Return the [X, Y] coordinate for the center point of the cell that contains the specified text.  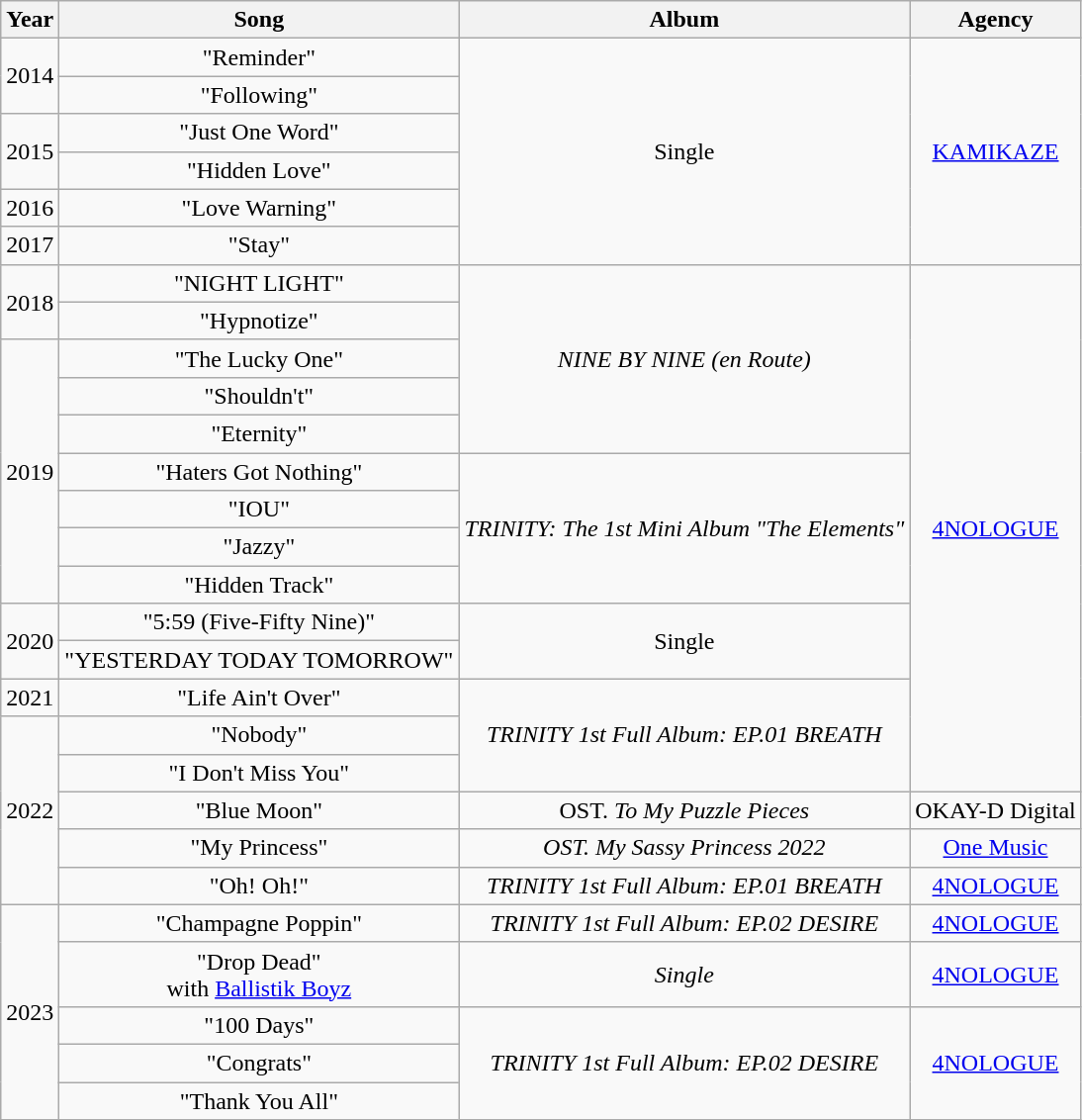
Song [259, 20]
"NIGHT LIGHT" [259, 283]
"Eternity" [259, 433]
"YESTERDAY TODAY TOMORROW" [259, 660]
"Congrats" [259, 1063]
"Haters Got Nothing" [259, 472]
2019 [30, 471]
"Nobody" [259, 735]
OST. My Sassy Princess 2022 [684, 848]
"Life Ain't Over" [259, 698]
OKAY-D Digital [996, 810]
KAMIKAZE [996, 151]
"Reminder" [259, 57]
Agency [996, 20]
"Blue Moon" [259, 810]
"Love Warning" [259, 208]
Album [684, 20]
OST. To My Puzzle Pieces [684, 810]
"Drop Dead"with Ballistik Boyz [259, 974]
"The Lucky One" [259, 358]
"100 Days" [259, 1025]
"Stay" [259, 245]
TRINITY: The 1st Mini Album "The Elements" [684, 528]
"Hidden Love" [259, 170]
2015 [30, 151]
"Shouldn't" [259, 396]
NINE BY NINE (en Route) [684, 358]
"Just One Word" [259, 133]
2017 [30, 245]
2020 [30, 641]
2014 [30, 76]
2016 [30, 208]
2018 [30, 302]
"5:59 (Five-Fifty Nine)" [259, 622]
"Champagne Poppin" [259, 923]
2022 [30, 810]
"I Don't Miss You" [259, 773]
"Hidden Track" [259, 585]
"Following" [259, 95]
"My Princess" [259, 848]
"Oh! Oh!" [259, 886]
"IOU" [259, 510]
"Jazzy" [259, 547]
"Hypnotize" [259, 321]
One Music [996, 848]
Year [30, 20]
2023 [30, 1011]
"Thank You All" [259, 1101]
2021 [30, 698]
